Capture the cell that displays the provided text and extract its (X, Y) central coordinate. 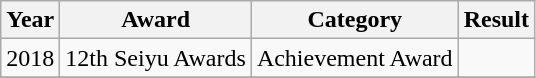
Award (156, 20)
Achievement Award (354, 58)
Result (496, 20)
Category (354, 20)
2018 (30, 58)
Year (30, 20)
12th Seiyu Awards (156, 58)
